Extract the [x, y] coordinate from the center of the cell holding the provided text.  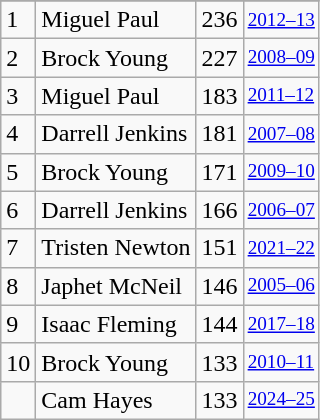
166 [220, 210]
146 [220, 286]
2007–08 [281, 134]
2006–07 [281, 210]
181 [220, 134]
2011–12 [281, 96]
151 [220, 248]
2017–18 [281, 324]
2008–09 [281, 58]
227 [220, 58]
2024–25 [281, 400]
7 [18, 248]
2021–22 [281, 248]
2010–11 [281, 362]
2 [18, 58]
2009–10 [281, 172]
183 [220, 96]
10 [18, 362]
Japhet McNeil [116, 286]
236 [220, 20]
Cam Hayes [116, 400]
2005–06 [281, 286]
144 [220, 324]
2012–13 [281, 20]
4 [18, 134]
8 [18, 286]
6 [18, 210]
1 [18, 20]
Tristen Newton [116, 248]
5 [18, 172]
Isaac Fleming [116, 324]
171 [220, 172]
9 [18, 324]
3 [18, 96]
